Scan for the cell matching the given text and deliver its [X, Y] coordinate at center. 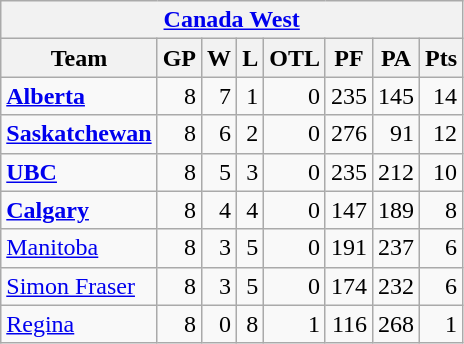
UBC [79, 172]
145 [396, 96]
91 [396, 134]
116 [348, 324]
Alberta [79, 96]
W [220, 58]
Regina [79, 324]
189 [396, 210]
Canada West [232, 20]
232 [396, 286]
PF [348, 58]
L [250, 58]
Team [79, 58]
PA [396, 58]
GP [179, 58]
12 [442, 134]
276 [348, 134]
7 [220, 96]
237 [396, 248]
Calgary [79, 210]
212 [396, 172]
14 [442, 96]
Pts [442, 58]
10 [442, 172]
174 [348, 286]
OTL [295, 58]
Simon Fraser [79, 286]
191 [348, 248]
268 [396, 324]
Saskatchewan [79, 134]
2 [250, 134]
Manitoba [79, 248]
147 [348, 210]
